Extract the (X, Y) coordinate from the center of the cell holding the provided text.  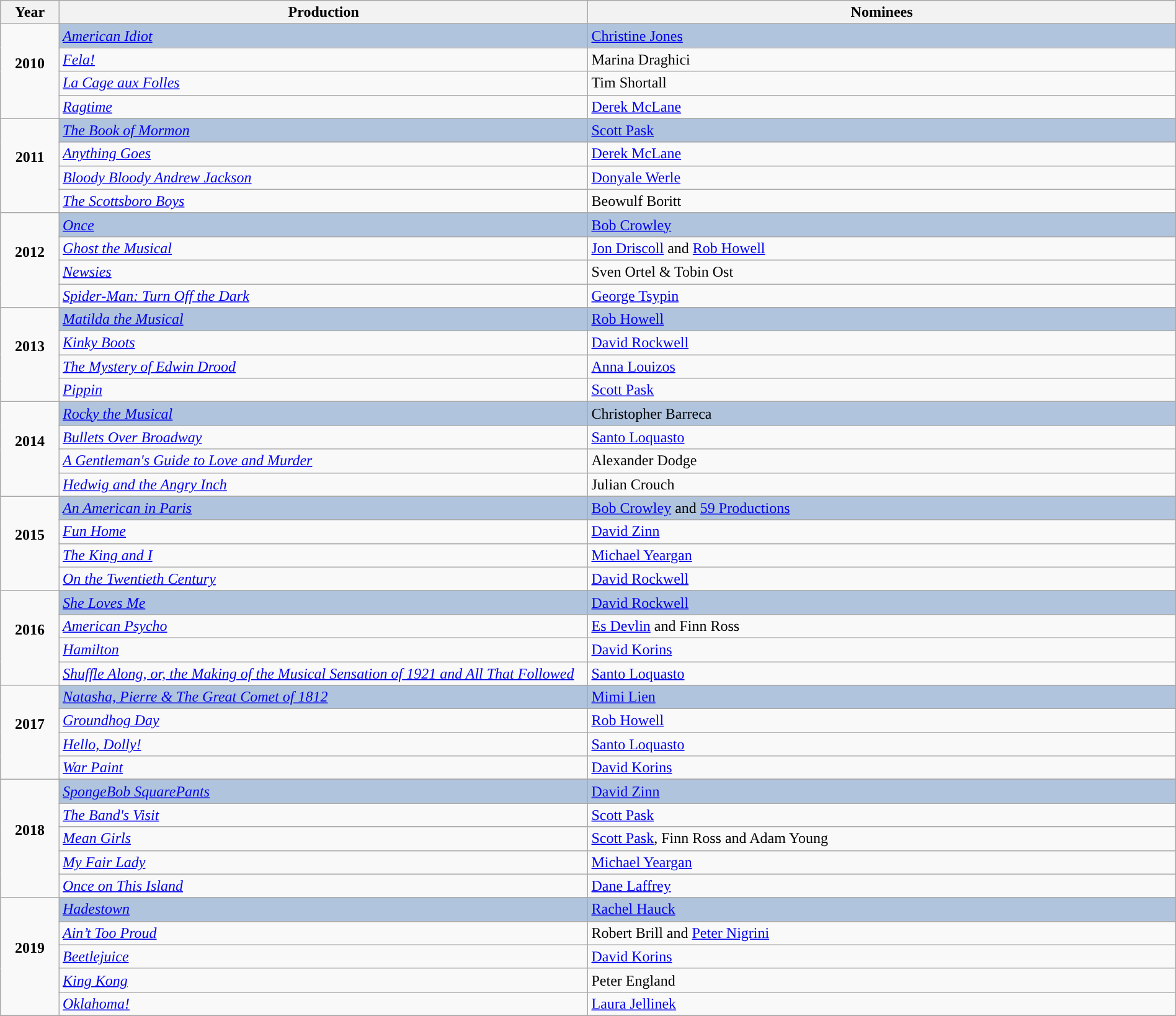
Robert Brill and Peter Nigrini (882, 933)
The Scottsboro Boys (324, 201)
Rachel Hauck (882, 909)
Nominees (882, 12)
Alexander Dodge (882, 461)
Mean Girls (324, 839)
Beowulf Boritt (882, 201)
Mimi Lien (882, 697)
Julian Crouch (882, 484)
Oklahoma! (324, 1004)
2018 (30, 839)
2013 (30, 355)
2014 (30, 449)
Peter England (882, 980)
Ain’t Too Proud (324, 933)
The Band's Visit (324, 815)
Laura Jellinek (882, 1004)
An American in Paris (324, 508)
American Idiot (324, 36)
Beetlejuice (324, 956)
La Cage aux Folles (324, 83)
On the Twentieth Century (324, 579)
SpongeBob SquarePants (324, 791)
American Psycho (324, 626)
Bullets Over Broadway (324, 437)
Natasha, Pierre & The Great Comet of 1812 (324, 697)
2012 (30, 260)
The King and I (324, 555)
Rocky the Musical (324, 414)
Es Devlin and Finn Ross (882, 626)
Spider-Man: Turn Off the Dark (324, 296)
Year (30, 12)
Ghost the Musical (324, 248)
Hamilton (324, 649)
2011 (30, 166)
War Paint (324, 768)
Ragtime (324, 107)
2017 (30, 733)
Kinky Boots (324, 343)
Dane Laffrey (882, 886)
My Fair Lady (324, 862)
2010 (30, 71)
Christopher Barreca (882, 414)
Production (324, 12)
Bloody Bloody Andrew Jackson (324, 177)
Hedwig and the Angry Inch (324, 484)
Shuffle Along, or, the Making of the Musical Sensation of 1921 and All That Followed (324, 673)
Anything Goes (324, 154)
A Gentleman's Guide to Love and Murder (324, 461)
Pippin (324, 390)
Hadestown (324, 909)
2015 (30, 543)
King Kong (324, 980)
Sven Ortel & Tobin Ost (882, 272)
Donyale Werle (882, 177)
Once (324, 225)
Groundhog Day (324, 721)
Fela! (324, 60)
The Mystery of Edwin Drood (324, 367)
Once on This Island (324, 886)
Fun Home (324, 532)
George Tsypin (882, 296)
Hello, Dolly! (324, 744)
Matilda the Musical (324, 319)
She Loves Me (324, 602)
Anna Louizos (882, 367)
2016 (30, 638)
Christine Jones (882, 36)
Scott Pask, Finn Ross and Adam Young (882, 839)
Tim Shortall (882, 83)
Bob Crowley and 59 Productions (882, 508)
2019 (30, 956)
Jon Driscoll and Rob Howell (882, 248)
Bob Crowley (882, 225)
Marina Draghici (882, 60)
Newsies (324, 272)
The Book of Mormon (324, 130)
